Locate the cell with the specified text and output its (x, y) center coordinate. 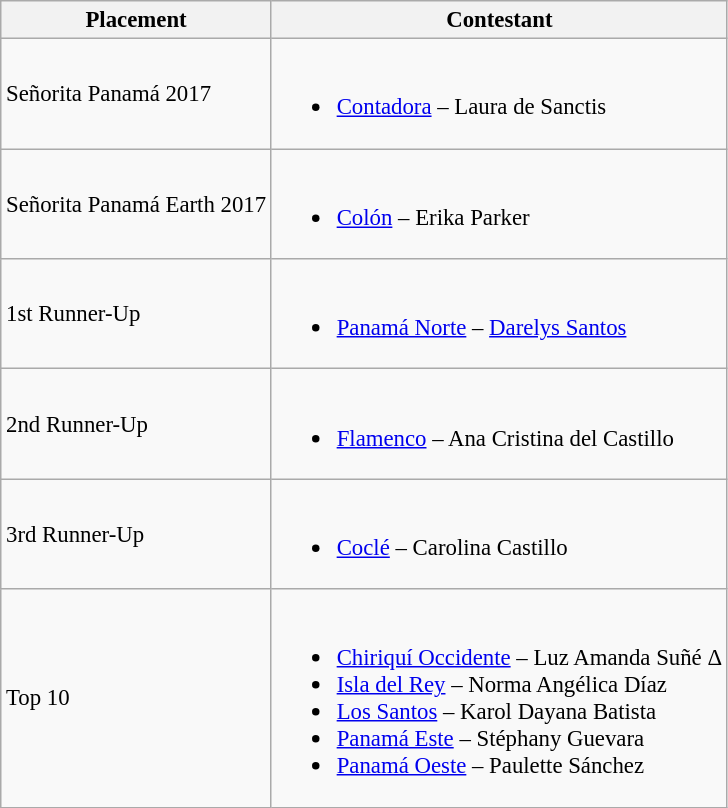
3rd Runner-Up (136, 534)
Señorita Panamá Earth 2017 (136, 204)
1st Runner-Up (136, 314)
Placement (136, 20)
Señorita Panamá 2017 (136, 94)
Contadora – Laura de Sanctis (499, 94)
Colón – Erika Parker (499, 204)
Panamá Norte – Darelys Santos (499, 314)
Top 10 (136, 698)
2nd Runner-Up (136, 424)
Coclé – Carolina Castillo (499, 534)
Contestant (499, 20)
Flamenco – Ana Cristina del Castillo (499, 424)
